Scan for the cell matching the given text and deliver its (X, Y) coordinate at center. 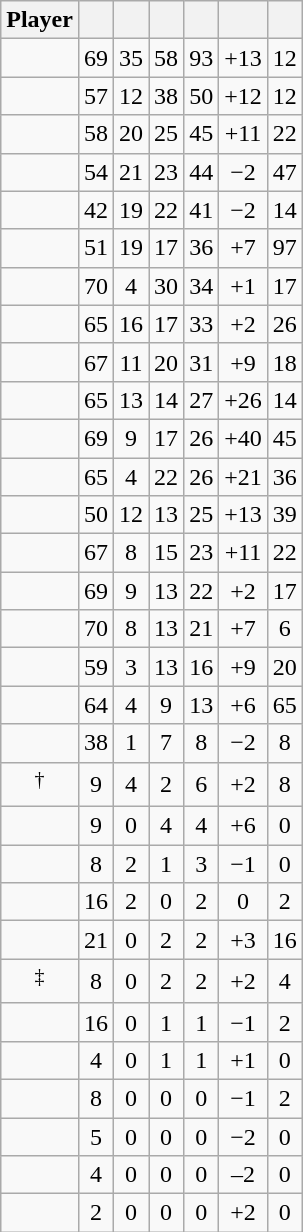
–2 (244, 1175)
51 (96, 248)
† (40, 784)
44 (202, 172)
93 (202, 58)
33 (202, 324)
30 (166, 286)
41 (202, 210)
+21 (244, 477)
34 (202, 286)
39 (284, 515)
+3 (244, 940)
‡ (40, 982)
5 (96, 1137)
64 (96, 705)
97 (284, 248)
35 (132, 58)
59 (96, 667)
11 (132, 362)
57 (96, 96)
7 (166, 743)
+40 (244, 438)
42 (96, 210)
31 (202, 362)
+26 (244, 400)
18 (284, 362)
54 (96, 172)
Player (40, 20)
27 (202, 400)
+12 (244, 96)
15 (166, 553)
47 (284, 172)
